Find where the given text appears and provide that cell's center as [X, Y] coordinate. 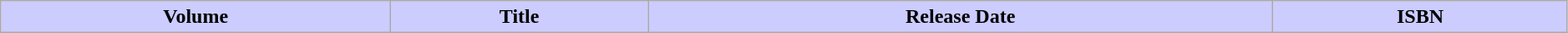
Volume [195, 17]
Release Date [961, 17]
Title [520, 17]
ISBN [1420, 17]
